Locate the cell with the specified text and output its (X, Y) center coordinate. 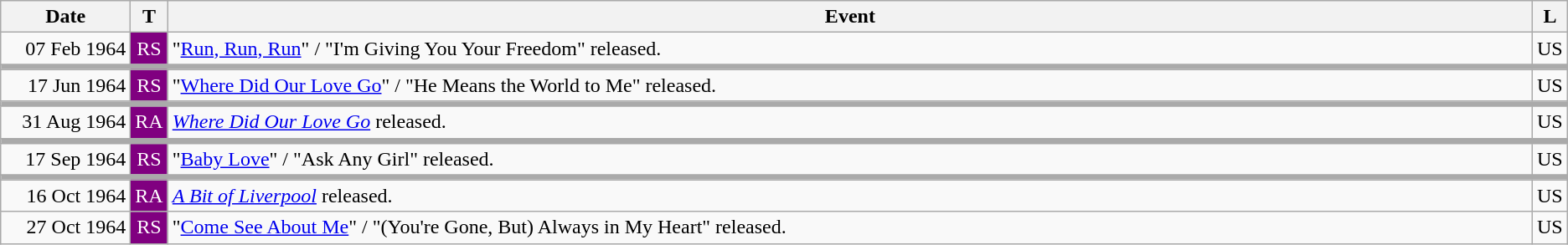
"Baby Love" / "Ask Any Girl" released. (849, 159)
Event (849, 17)
Where Did Our Love Go released. (849, 122)
17 Sep 1964 (65, 159)
"Where Did Our Love Go" / "He Means the World to Me" released. (849, 85)
17 Jun 1964 (65, 85)
16 Oct 1964 (65, 196)
T (149, 17)
27 Oct 1964 (65, 227)
"Run, Run, Run" / "I'm Giving You Your Freedom" released. (849, 48)
"Come See About Me" / "(You're Gone, But) Always in My Heart" released. (849, 227)
Date (65, 17)
31 Aug 1964 (65, 122)
A Bit of Liverpool released. (849, 196)
L (1550, 17)
07 Feb 1964 (65, 48)
